Capture the cell that displays the provided text and extract its [x, y] central coordinate. 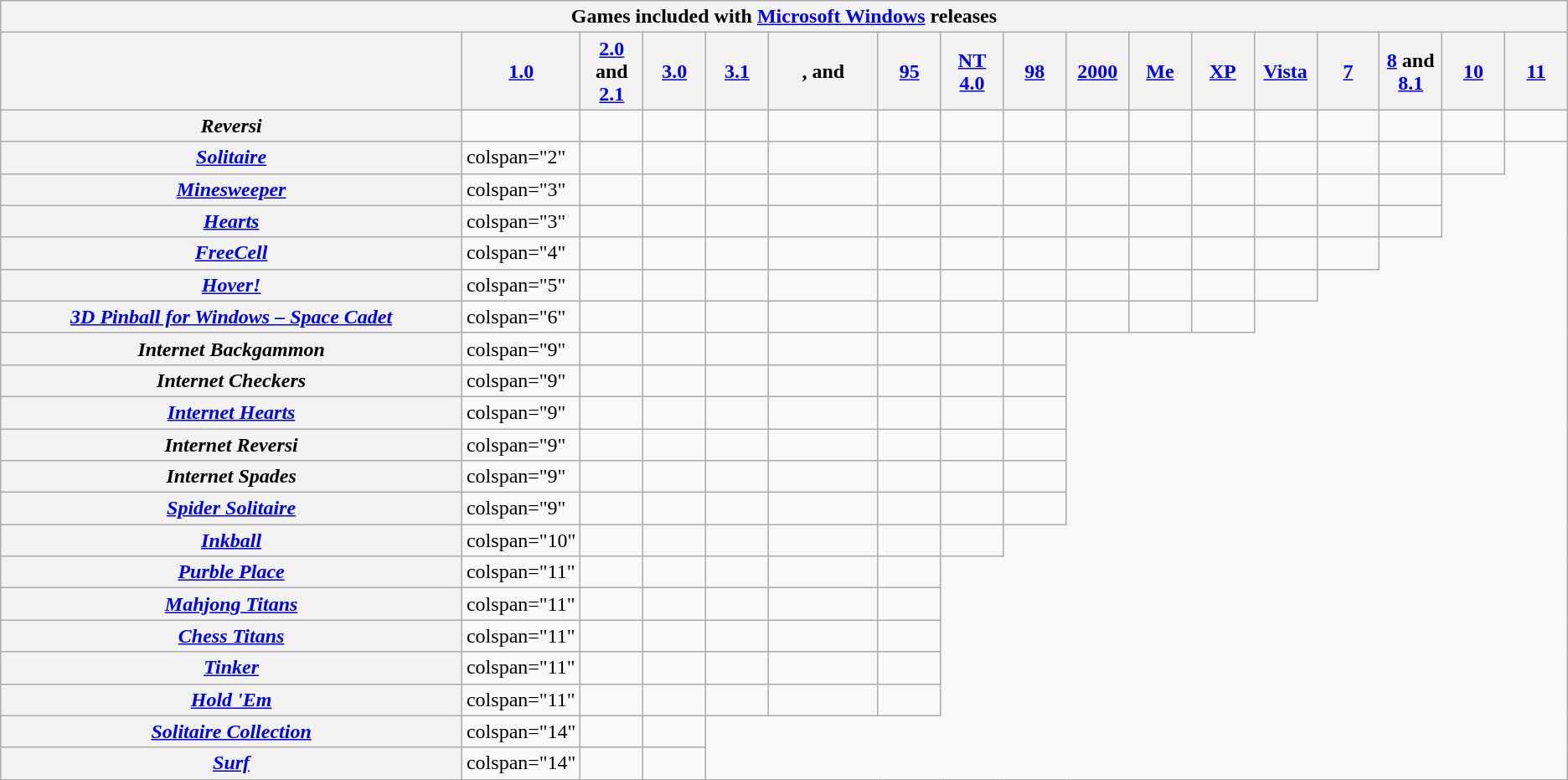
Internet Checkers [231, 380]
1.0 [521, 71]
Hold 'Em [231, 700]
7 [1349, 71]
NT 4.0 [972, 71]
XP [1223, 71]
colspan="5" [521, 285]
Internet Hearts [231, 412]
Minesweeper [231, 189]
3.1 [737, 71]
Solitaire [231, 158]
2000 [1097, 71]
FreeCell [231, 253]
Inkball [231, 540]
10 [1474, 71]
Chess Titans [231, 636]
Me [1161, 71]
Purble Place [231, 572]
Mahjong Titans [231, 604]
2.0 and 2.1 [611, 71]
95 [910, 71]
Internet Spades [231, 477]
Tinker [231, 668]
98 [1035, 71]
Internet Backgammon [231, 349]
Reversi [231, 126]
, and [823, 71]
colspan="2" [521, 158]
Vista [1285, 71]
3D Pinball for Windows – Space Cadet [231, 317]
colspan="4" [521, 253]
Hearts [231, 221]
Internet Reversi [231, 445]
colspan="10" [521, 540]
Surf [231, 763]
Hover! [231, 285]
Games included with Microsoft Windows releases [784, 17]
8 and 8.1 [1411, 71]
Solitaire Collection [231, 731]
3.0 [675, 71]
Spider Solitaire [231, 509]
11 [1536, 71]
colspan="6" [521, 317]
